Return (X, Y) of the center of cell containing provided text 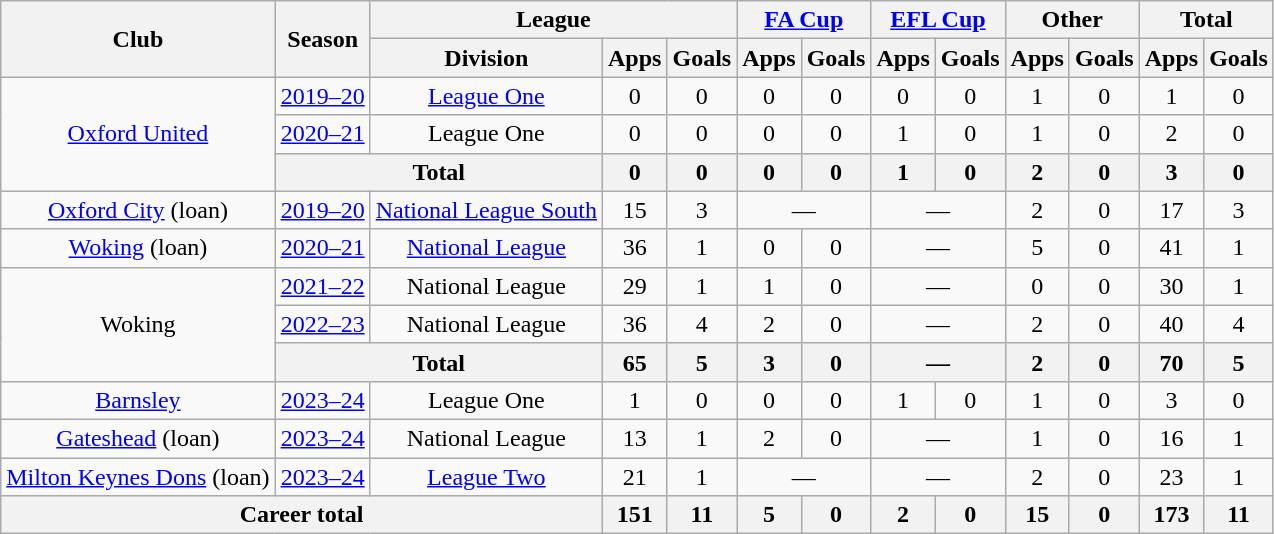
41 (1171, 248)
17 (1171, 210)
Gateshead (loan) (138, 438)
2021–22 (322, 286)
EFL Cup (938, 20)
16 (1171, 438)
Division (486, 58)
70 (1171, 362)
13 (635, 438)
65 (635, 362)
Woking (loan) (138, 248)
151 (635, 515)
FA Cup (804, 20)
Club (138, 39)
Season (322, 39)
23 (1171, 477)
21 (635, 477)
National League South (486, 210)
League Two (486, 477)
League (554, 20)
Woking (138, 324)
29 (635, 286)
173 (1171, 515)
Other (1072, 20)
Career total (302, 515)
Oxford City (loan) (138, 210)
30 (1171, 286)
Oxford United (138, 134)
Milton Keynes Dons (loan) (138, 477)
Barnsley (138, 400)
40 (1171, 324)
2022–23 (322, 324)
